Scan for the cell matching the given text and deliver its (X, Y) coordinate at center. 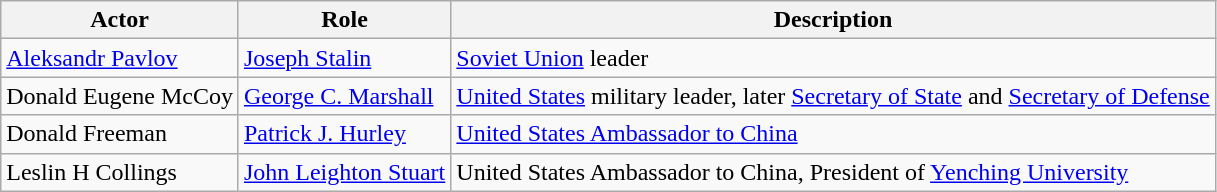
George C. Marshall (344, 96)
Joseph Stalin (344, 58)
Donald Freeman (120, 134)
Leslin H Collings (120, 172)
Soviet Union leader (833, 58)
United States Ambassador to China, President of Yenching University (833, 172)
Actor (120, 20)
Patrick J. Hurley (344, 134)
Role (344, 20)
Donald Eugene McCoy (120, 96)
Aleksandr Pavlov (120, 58)
Description (833, 20)
United States military leader, later Secretary of State and Secretary of Defense (833, 96)
John Leighton Stuart (344, 172)
United States Ambassador to China (833, 134)
